Return (x, y) of the center of cell containing provided text 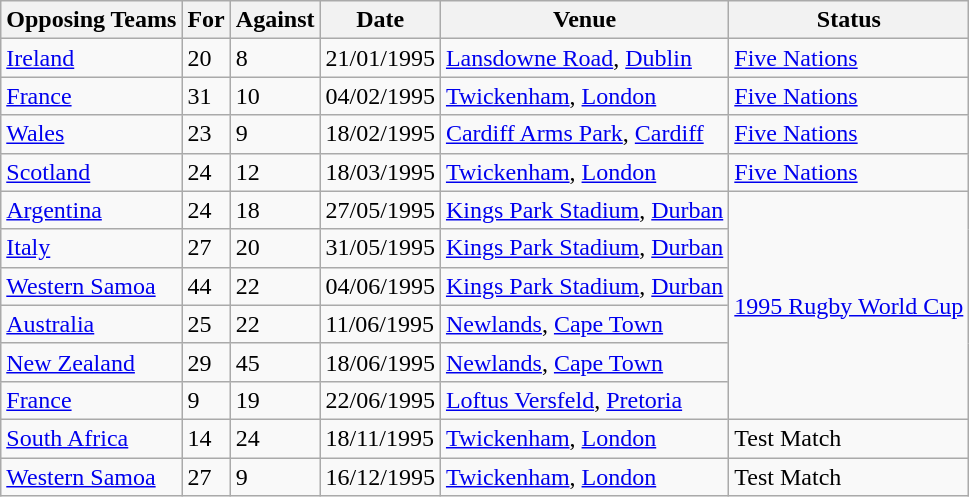
1995 Rugby World Cup (849, 305)
23 (206, 134)
Status (849, 20)
11/06/1995 (380, 324)
04/06/1995 (380, 286)
18/03/1995 (380, 172)
25 (206, 324)
45 (275, 362)
8 (275, 58)
South Africa (92, 438)
14 (206, 438)
Wales (92, 134)
18 (275, 210)
New Zealand (92, 362)
16/12/1995 (380, 477)
Opposing Teams (92, 20)
Lansdowne Road, Dublin (584, 58)
18/06/1995 (380, 362)
Loftus Versfeld, Pretoria (584, 400)
29 (206, 362)
For (206, 20)
Against (275, 20)
Argentina (92, 210)
18/11/1995 (380, 438)
31/05/1995 (380, 248)
12 (275, 172)
04/02/1995 (380, 96)
Italy (92, 248)
Date (380, 20)
Cardiff Arms Park, Cardiff (584, 134)
21/01/1995 (380, 58)
Venue (584, 20)
27/05/1995 (380, 210)
Ireland (92, 58)
10 (275, 96)
18/02/1995 (380, 134)
44 (206, 286)
31 (206, 96)
Scotland (92, 172)
Australia (92, 324)
19 (275, 400)
22/06/1995 (380, 400)
